Provide the [X, Y] coordinate of the cell's center where the given text is located.  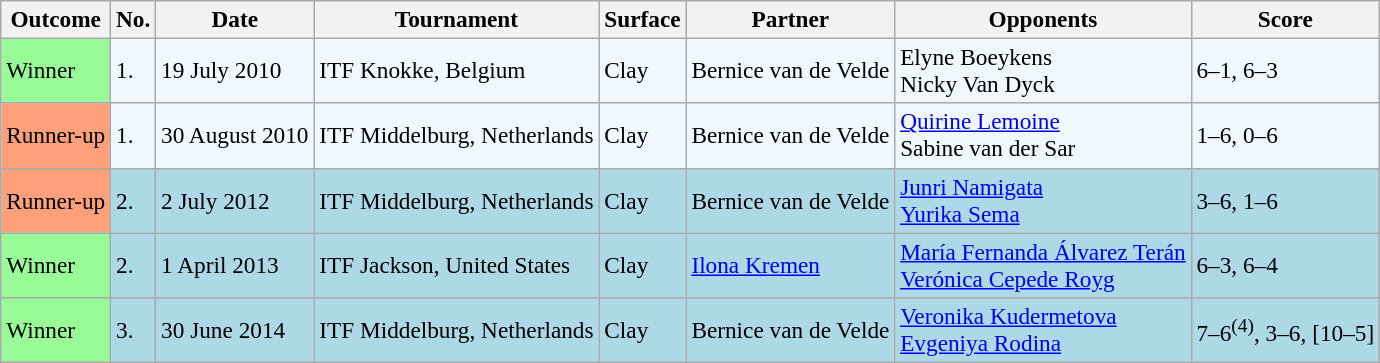
30 August 2010 [235, 136]
3. [134, 330]
7–6(4), 3–6, [10–5] [1286, 330]
ITF Jackson, United States [456, 264]
30 June 2014 [235, 330]
Quirine Lemoine Sabine van der Sar [1043, 136]
Partner [790, 19]
Outcome [56, 19]
6–1, 6–3 [1286, 70]
No. [134, 19]
Junri Namigata Yurika Sema [1043, 200]
19 July 2010 [235, 70]
Opponents [1043, 19]
Surface [642, 19]
6–3, 6–4 [1286, 264]
Ilona Kremen [790, 264]
1–6, 0–6 [1286, 136]
1 April 2013 [235, 264]
2 July 2012 [235, 200]
3–6, 1–6 [1286, 200]
Elyne Boeykens Nicky Van Dyck [1043, 70]
María Fernanda Álvarez Terán Verónica Cepede Royg [1043, 264]
Veronika Kudermetova Evgeniya Rodina [1043, 330]
Date [235, 19]
Tournament [456, 19]
Score [1286, 19]
ITF Knokke, Belgium [456, 70]
